Provide the [X, Y] coordinate of the cell's center where the given text is located.  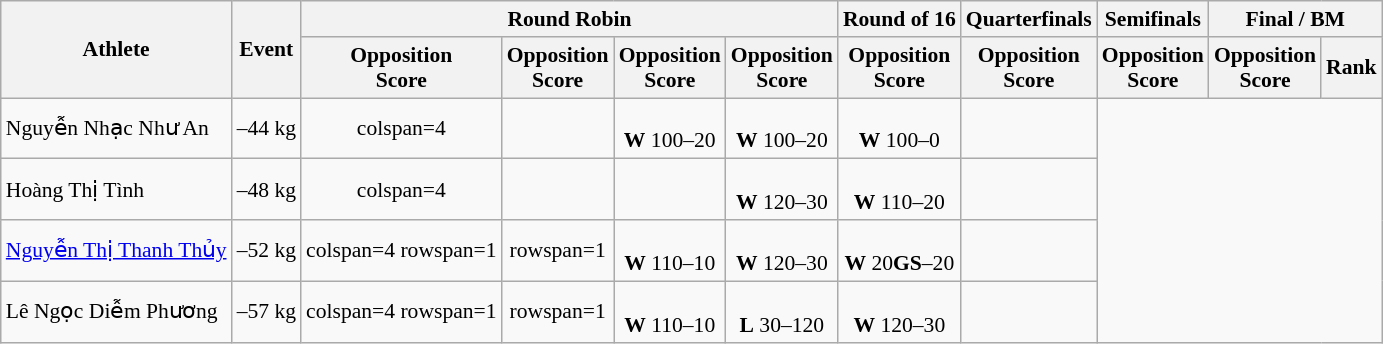
–44 kg [266, 128]
Athlete [116, 50]
Final / BM [1296, 19]
Round of 16 [900, 19]
–57 kg [266, 312]
Quarterfinals [1029, 19]
W 20GS–20 [900, 250]
–52 kg [266, 250]
Nguyễn Nhạc Như An [116, 128]
Lê Ngọc Diễm Phương [116, 312]
Semifinals [1153, 19]
W 100–0 [900, 128]
Nguyễn Thị Thanh Thủy [116, 250]
W 110–20 [900, 190]
Round Robin [570, 19]
L 30–120 [782, 312]
Hoàng Thị Tình [116, 190]
Event [266, 50]
Rank [1352, 68]
–48 kg [266, 190]
